Search for the cell housing the specified text and yield its [x, y] center coordinate. 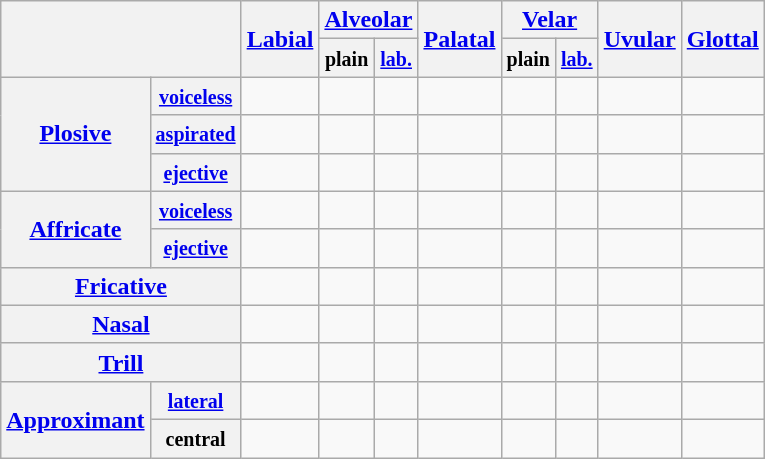
Palatal [460, 39]
Alveolar [368, 20]
aspirated [196, 134]
Uvular [640, 39]
Velar [550, 20]
Plosive [76, 134]
central [196, 438]
Affricate [76, 229]
lateral [196, 400]
Labial [280, 39]
Approximant [76, 419]
Nasal [121, 324]
Trill [121, 362]
Fricative [121, 286]
Glottal [722, 39]
